Return the [X, Y] coordinate for the center point of the cell that contains the specified text.  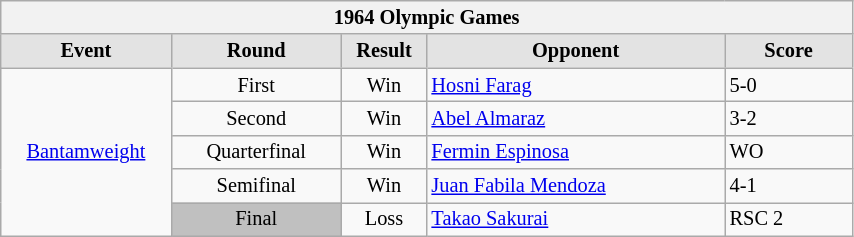
Second [256, 118]
Round [256, 51]
Score [789, 51]
1964 Olympic Games [427, 17]
Semifinal [256, 186]
First [256, 85]
Bantamweight [86, 152]
5-0 [789, 85]
Opponent [576, 51]
Juan Fabila Mendoza [576, 186]
Hosni Farag [576, 85]
Quarterfinal [256, 152]
RSC 2 [789, 219]
Loss [384, 219]
Takao Sakurai [576, 219]
Event [86, 51]
Final [256, 219]
4-1 [789, 186]
WO [789, 152]
Result [384, 51]
Fermin Espinosa [576, 152]
3-2 [789, 118]
Abel Almaraz [576, 118]
